Scan for the cell matching the given text and deliver its [X, Y] coordinate at center. 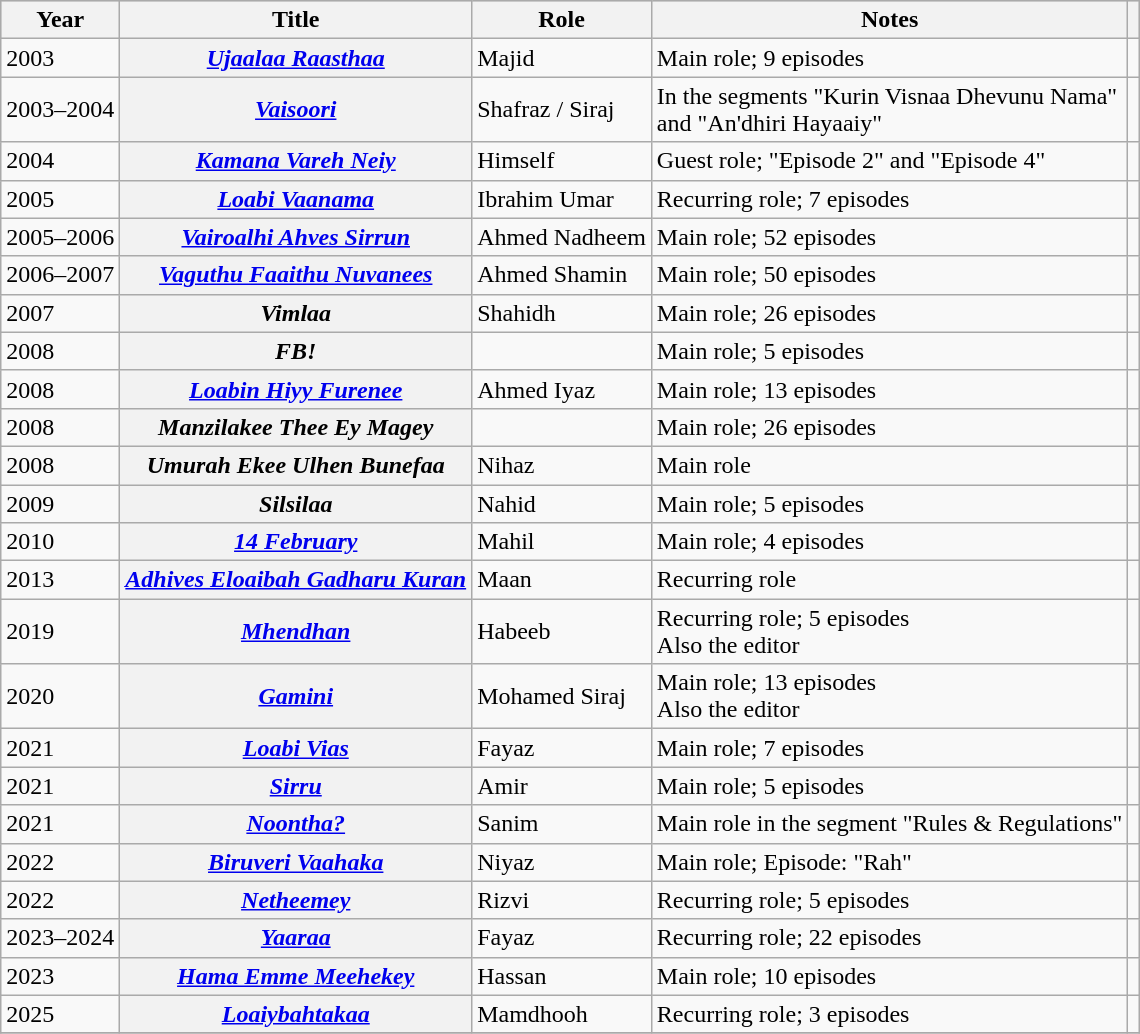
Mahil [562, 542]
Sanim [562, 824]
Himself [562, 161]
Main role; 13 episodes [890, 389]
Main role; 4 episodes [890, 542]
Niyaz [562, 862]
Ahmed Iyaz [562, 389]
Manzilakee Thee Ey Magey [296, 427]
Rizvi [562, 900]
Loabi Vias [296, 748]
Habeeb [562, 632]
Amir [562, 786]
Main role; 13 episodesAlso the editor [890, 696]
Mhendhan [296, 632]
Main role in the segment "Rules & Regulations" [890, 824]
Shafraz / Siraj [562, 110]
Main role; 52 episodes [890, 237]
Main role [890, 465]
Loabin Hiyy Furenee [296, 389]
2005–2006 [60, 237]
14 February [296, 542]
2003 [60, 58]
Netheemey [296, 900]
Ahmed Nadheem [562, 237]
Mamdhooh [562, 1014]
Kamana Vareh Neiy [296, 161]
Silsilaa [296, 503]
Notes [890, 20]
Yaaraa [296, 938]
Hama Emme Meehekey [296, 976]
Recurring role; 22 episodes [890, 938]
Vaguthu Faaithu Nuvanees [296, 275]
Year [60, 20]
2020 [60, 696]
Vaisoori [296, 110]
Main role; 50 episodes [890, 275]
Recurring role; 5 episodes [890, 900]
Umurah Ekee Ulhen Bunefaa [296, 465]
2023 [60, 976]
Main role; 10 episodes [890, 976]
Recurring role; 7 episodes [890, 199]
Shahidh [562, 313]
Recurring role; 5 episodesAlso the editor [890, 632]
Role [562, 20]
2023–2024 [60, 938]
Noontha? [296, 824]
Hassan [562, 976]
2006–2007 [60, 275]
2013 [60, 580]
Majid [562, 58]
Sirru [296, 786]
Nihaz [562, 465]
Adhives Eloaibah Gadharu Kuran [296, 580]
Ibrahim Umar [562, 199]
Recurring role; 3 episodes [890, 1014]
Vimlaa [296, 313]
Gamini [296, 696]
Ujaalaa Raasthaa [296, 58]
2019 [60, 632]
Loabi Vaanama [296, 199]
Ahmed Shamin [562, 275]
Maan [562, 580]
Loaiybahtakaa [296, 1014]
2009 [60, 503]
Main role; 7 episodes [890, 748]
2007 [60, 313]
In the segments "Kurin Visnaa Dhevunu Nama"and "An'dhiri Hayaaiy" [890, 110]
Biruveri Vaahaka [296, 862]
2025 [60, 1014]
Vairoalhi Ahves Sirrun [296, 237]
Title [296, 20]
Recurring role [890, 580]
2010 [60, 542]
Mohamed Siraj [562, 696]
Guest role; "Episode 2" and "Episode 4" [890, 161]
2004 [60, 161]
2003–2004 [60, 110]
Nahid [562, 503]
Main role; 9 episodes [890, 58]
2005 [60, 199]
FB! [296, 351]
Main role; Episode: "Rah" [890, 862]
